From the cell containing the given text, extract its center point as (x, y) coordinate. 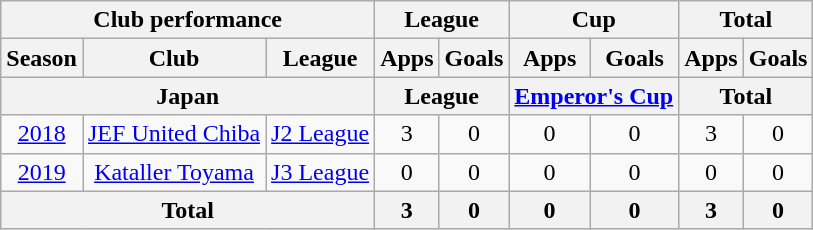
Japan (188, 96)
Club (174, 58)
2019 (42, 172)
JEF United Chiba (174, 134)
J3 League (320, 172)
Cup (594, 20)
Emperor's Cup (594, 96)
J2 League (320, 134)
2018 (42, 134)
Season (42, 58)
Club performance (188, 20)
Kataller Toyama (174, 172)
